Find where the given text appears and provide that cell's center as (X, Y) coordinate. 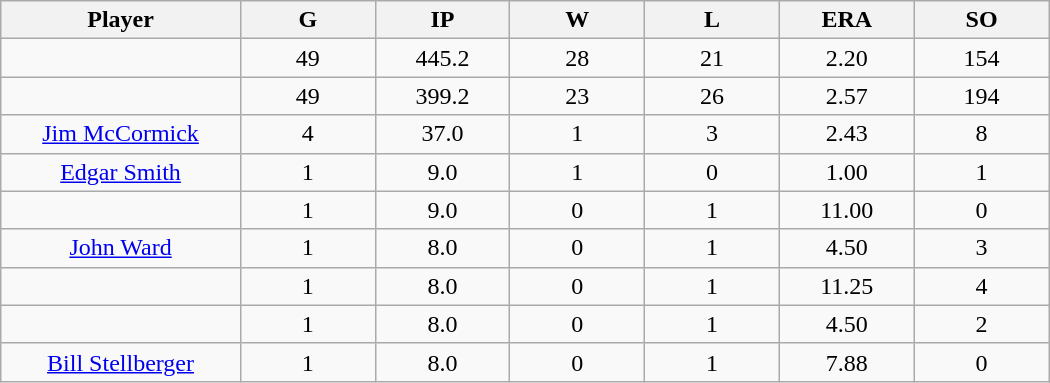
W (578, 20)
26 (712, 96)
Edgar Smith (121, 172)
23 (578, 96)
28 (578, 58)
21 (712, 58)
2.57 (846, 96)
John Ward (121, 248)
11.25 (846, 286)
1.00 (846, 172)
L (712, 20)
2.43 (846, 134)
154 (982, 58)
37.0 (442, 134)
399.2 (442, 96)
8 (982, 134)
ERA (846, 20)
194 (982, 96)
445.2 (442, 58)
2 (982, 324)
11.00 (846, 210)
SO (982, 20)
2.20 (846, 58)
Player (121, 20)
7.88 (846, 362)
Jim McCormick (121, 134)
G (308, 20)
IP (442, 20)
Bill Stellberger (121, 362)
